For the text-containing cell, return its midpoint in [x, y] coordinate format. 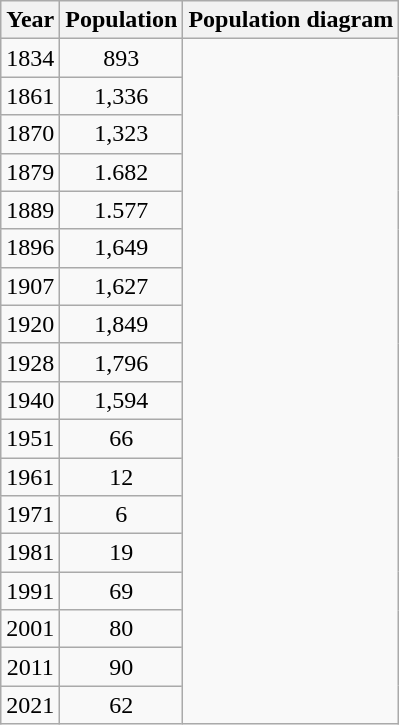
1879 [30, 172]
1,849 [122, 324]
1991 [30, 591]
69 [122, 591]
1961 [30, 477]
1920 [30, 324]
Population diagram [291, 20]
1861 [30, 96]
1870 [30, 134]
6 [122, 515]
1889 [30, 210]
1,594 [122, 400]
1,649 [122, 248]
2021 [30, 705]
1,336 [122, 96]
1896 [30, 248]
2011 [30, 667]
893 [122, 58]
80 [122, 629]
1,323 [122, 134]
1.682 [122, 172]
12 [122, 477]
62 [122, 705]
2001 [30, 629]
Population [122, 20]
66 [122, 438]
1971 [30, 515]
1928 [30, 362]
19 [122, 553]
Year [30, 20]
1834 [30, 58]
1940 [30, 400]
1907 [30, 286]
1.577 [122, 210]
90 [122, 667]
1,796 [122, 362]
1951 [30, 438]
1981 [30, 553]
1,627 [122, 286]
